Provide the [X, Y] coordinate of the cell's center where the given text is located.  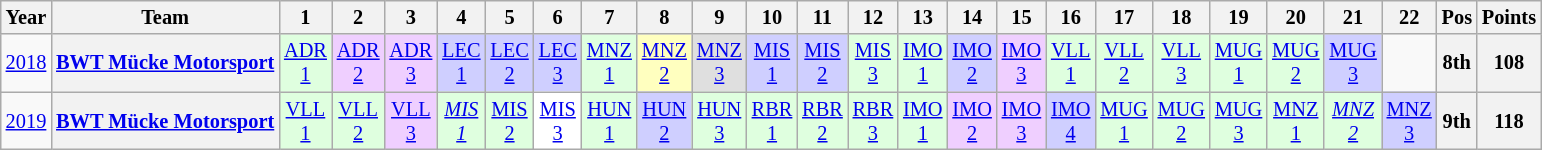
5 [509, 17]
12 [873, 17]
LEC2 [509, 63]
8th [1457, 63]
6 [558, 17]
118 [1509, 121]
Pos [1457, 17]
3 [412, 17]
8 [664, 17]
16 [1070, 17]
2 [358, 17]
HUN2 [664, 121]
2018 [26, 63]
2019 [26, 121]
Year [26, 17]
108 [1509, 63]
4 [461, 17]
LEC1 [461, 63]
10 [772, 17]
ADR3 [412, 63]
ADR2 [358, 63]
11 [822, 17]
RBR3 [873, 121]
15 [1022, 17]
HUN3 [720, 121]
18 [1182, 17]
20 [1296, 17]
21 [1352, 17]
19 [1238, 17]
17 [1124, 17]
ADR1 [306, 63]
14 [972, 17]
IMO4 [1070, 121]
13 [922, 17]
RBR2 [822, 121]
9 [720, 17]
Team [165, 17]
RBR1 [772, 121]
HUN1 [610, 121]
22 [1410, 17]
9th [1457, 121]
1 [306, 17]
LEC3 [558, 63]
7 [610, 17]
Points [1509, 17]
